Return [x, y] of the center of cell containing provided text 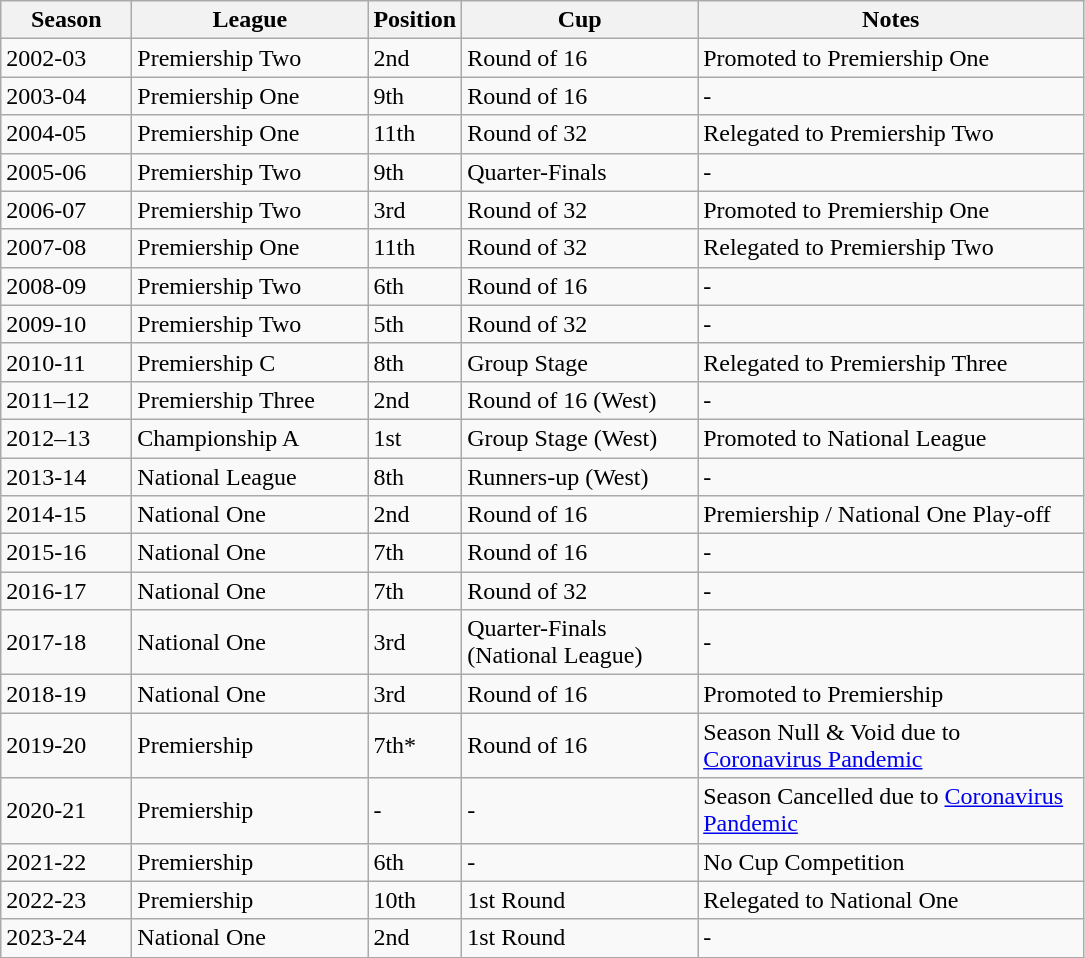
Round of 16 (West) [580, 400]
2018-19 [66, 694]
Quarter-Finals (National League) [580, 642]
2004-05 [66, 134]
Group Stage (West) [580, 438]
National League [250, 477]
No Cup Competition [891, 862]
2006-07 [66, 210]
Premiership Three [250, 400]
Runners-up (West) [580, 477]
2011–12 [66, 400]
Championship A [250, 438]
2007-08 [66, 248]
2002-03 [66, 58]
Quarter-Finals [580, 172]
2015-16 [66, 553]
Group Stage [580, 362]
Season [66, 20]
Premiership C [250, 362]
League [250, 20]
2023-24 [66, 938]
Relegated to Premiership Three [891, 362]
2022-23 [66, 900]
1st [415, 438]
2005-06 [66, 172]
2013-14 [66, 477]
Cup [580, 20]
Notes [891, 20]
5th [415, 324]
10th [415, 900]
2012–13 [66, 438]
Promoted to National League [891, 438]
Season Cancelled due to Coronavirus Pandemic [891, 810]
2009-10 [66, 324]
2003-04 [66, 96]
2017-18 [66, 642]
2008-09 [66, 286]
Premiership / National One Play-off [891, 515]
2020-21 [66, 810]
7th* [415, 746]
2021-22 [66, 862]
Season Null & Void due to Coronavirus Pandemic [891, 746]
2014-15 [66, 515]
Position [415, 20]
Relegated to National One [891, 900]
2019-20 [66, 746]
2016-17 [66, 591]
Promoted to Premiership [891, 694]
2010-11 [66, 362]
